For the text-containing cell, return its midpoint in [X, Y] coordinate format. 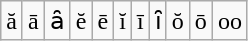
ī [140, 21]
oo [230, 21]
ē [103, 21]
ȋ [158, 21]
ŏ [178, 21]
ĭ [123, 21]
ă [12, 21]
ȃ [57, 21]
ĕ [81, 21]
ā [33, 21]
ō [200, 21]
